Capture the cell that displays the provided text and extract its (X, Y) central coordinate. 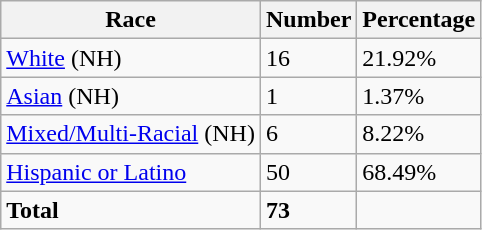
21.92% (419, 58)
Total (131, 210)
White (NH) (131, 58)
Asian (NH) (131, 96)
73 (308, 210)
Number (308, 20)
6 (308, 134)
Hispanic or Latino (131, 172)
Percentage (419, 20)
1.37% (419, 96)
8.22% (419, 134)
50 (308, 172)
1 (308, 96)
68.49% (419, 172)
16 (308, 58)
Mixed/Multi-Racial (NH) (131, 134)
Race (131, 20)
